Locate the cell with the specified text and output its (X, Y) center coordinate. 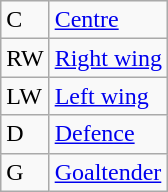
RW (25, 58)
Centre (108, 20)
G (25, 172)
Left wing (108, 96)
Goaltender (108, 172)
Defence (108, 134)
C (25, 20)
LW (25, 96)
D (25, 134)
Right wing (108, 58)
